Search for the cell housing the specified text and yield its [x, y] center coordinate. 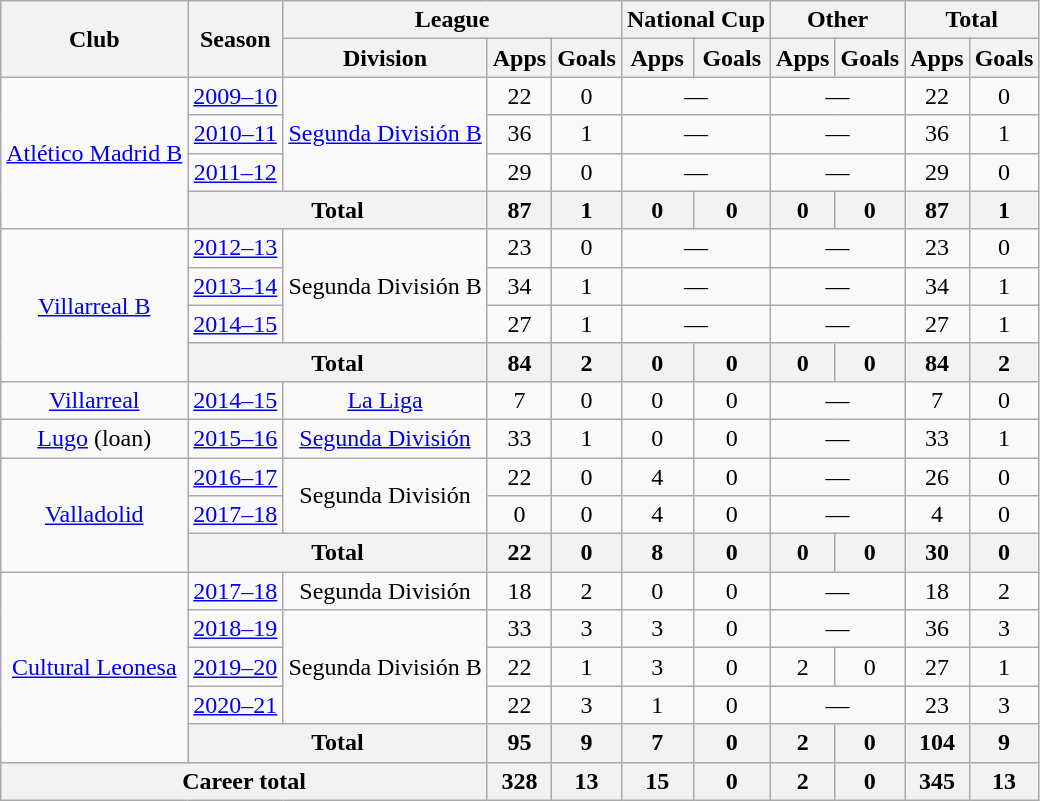
2013–14 [236, 286]
8 [657, 553]
Cultural Leonesa [94, 667]
2011–12 [236, 172]
26 [937, 477]
2016–17 [236, 477]
Atlético Madrid B [94, 153]
National Cup [696, 20]
345 [937, 781]
328 [519, 781]
2019–20 [236, 667]
La Liga [385, 400]
Lugo (loan) [94, 438]
2012–13 [236, 248]
Season [236, 39]
95 [519, 743]
Villarreal [94, 400]
2010–11 [236, 134]
2015–16 [236, 438]
15 [657, 781]
Career total [244, 781]
Division [385, 58]
2018–19 [236, 629]
League [452, 20]
Club [94, 39]
Other [838, 20]
104 [937, 743]
2020–21 [236, 705]
30 [937, 553]
Villarreal B [94, 305]
Valladolid [94, 515]
2009–10 [236, 96]
